Pinpoint the cell where the given text exists, returning its (X, Y) midpoint coordinate. 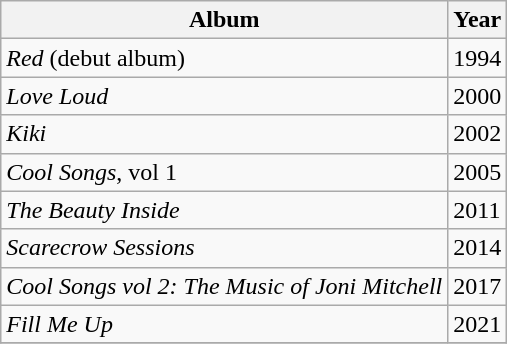
Year (478, 20)
2005 (478, 172)
2000 (478, 96)
The Beauty Inside (224, 210)
1994 (478, 58)
Red (debut album) (224, 58)
2014 (478, 248)
Cool Songs vol 2: The Music of Joni Mitchell (224, 286)
2011 (478, 210)
Cool Songs, vol 1 (224, 172)
Album (224, 20)
Fill Me Up (224, 324)
Love Loud (224, 96)
2017 (478, 286)
2021 (478, 324)
Kiki (224, 134)
Scarecrow Sessions (224, 248)
2002 (478, 134)
